From the cell containing the given text, extract its center point as [x, y] coordinate. 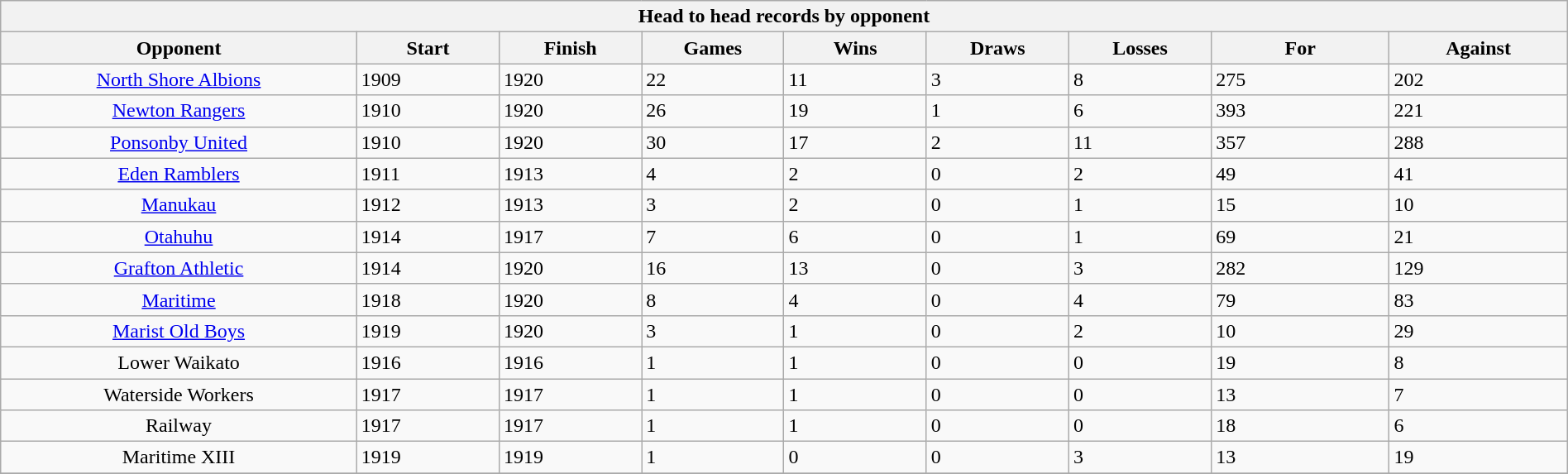
202 [1479, 79]
79 [1300, 299]
Against [1479, 48]
17 [855, 142]
Games [713, 48]
1918 [428, 299]
282 [1300, 268]
41 [1479, 174]
221 [1479, 111]
North Shore Albions [179, 79]
Railway [179, 426]
1909 [428, 79]
Marist Old Boys [179, 331]
Lower Waikato [179, 362]
393 [1300, 111]
For [1300, 48]
Otahuhu [179, 237]
Draws [997, 48]
1911 [428, 174]
30 [713, 142]
Finish [571, 48]
69 [1300, 237]
Grafton Athletic [179, 268]
Waterside Workers [179, 395]
Ponsonby United [179, 142]
15 [1300, 205]
Newton Rangers [179, 111]
129 [1479, 268]
1912 [428, 205]
26 [713, 111]
275 [1300, 79]
Maritime XIII [179, 457]
357 [1300, 142]
Opponent [179, 48]
Start [428, 48]
21 [1479, 237]
Eden Ramblers [179, 174]
Manukau [179, 205]
Maritime [179, 299]
Losses [1140, 48]
18 [1300, 426]
83 [1479, 299]
49 [1300, 174]
16 [713, 268]
288 [1479, 142]
Head to head records by opponent [784, 17]
Wins [855, 48]
22 [713, 79]
29 [1479, 331]
